Determine the (X, Y) coordinate at the center of the cell enclosing the given text.  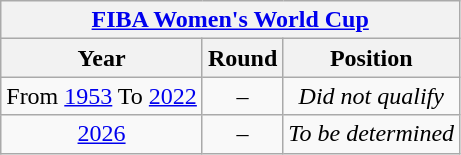
Year (102, 58)
Position (372, 58)
2026 (102, 134)
FIBA Women's World Cup (230, 20)
To be determined (372, 134)
Round (242, 58)
From 1953 To 2022 (102, 96)
Did not qualify (372, 96)
